Capture the cell that displays the provided text and extract its (X, Y) central coordinate. 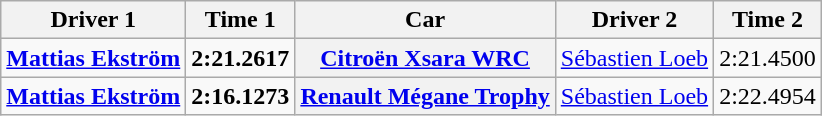
2:21.2617 (240, 58)
Time 2 (768, 20)
2:22.4954 (768, 96)
Renault Mégane Trophy (425, 96)
Driver 1 (94, 20)
2:21.4500 (768, 58)
Car (425, 20)
Citroën Xsara WRC (425, 58)
Driver 2 (634, 20)
Time 1 (240, 20)
2:16.1273 (240, 96)
